Locate the cell with the specified text and output its (x, y) center coordinate. 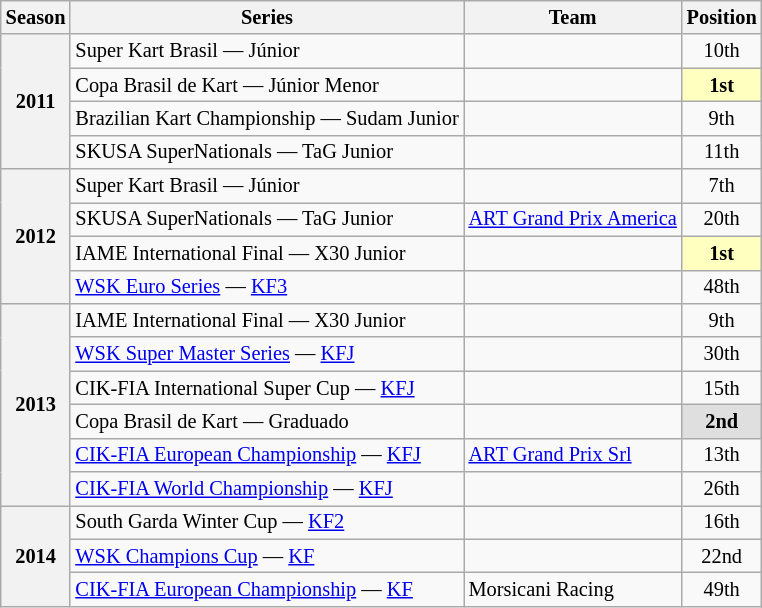
Season (36, 17)
CIK-FIA European Championship — KF (266, 589)
30th (722, 354)
16th (722, 522)
Copa Brasil de Kart — Júnior Menor (266, 85)
13th (722, 455)
Position (722, 17)
15th (722, 388)
WSK Euro Series — KF3 (266, 287)
South Garda Winter Cup — KF2 (266, 522)
26th (722, 489)
2011 (36, 102)
2nd (722, 421)
CIK-FIA International Super Cup — KFJ (266, 388)
10th (722, 51)
Team (573, 17)
ART Grand Prix Srl (573, 455)
Series (266, 17)
7th (722, 186)
22nd (722, 556)
Morsicani Racing (573, 589)
ART Grand Prix America (573, 219)
WSK Super Master Series — KFJ (266, 354)
49th (722, 589)
20th (722, 219)
11th (722, 152)
Brazilian Kart Championship — Sudam Junior (266, 118)
2012 (36, 236)
CIK-FIA World Championship — KFJ (266, 489)
2013 (36, 404)
WSK Champions Cup — KF (266, 556)
2014 (36, 556)
Copa Brasil de Kart — Graduado (266, 421)
CIK-FIA European Championship — KFJ (266, 455)
48th (722, 287)
